Provide the (x, y) coordinate of the cell's center where the given text is located.  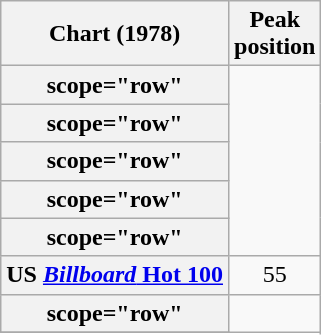
Chart (1978) (115, 34)
Peakposition (275, 34)
US Billboard Hot 100 (115, 275)
55 (275, 275)
